Output the (X, Y) coordinate of the center of the cell containing the given text.  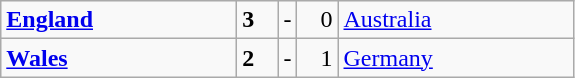
Australia (456, 20)
2 (258, 58)
0 (318, 20)
3 (258, 20)
Wales (119, 58)
1 (318, 58)
England (119, 20)
Germany (456, 58)
